For the text-containing cell, return its midpoint in [X, Y] coordinate format. 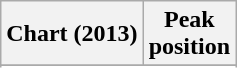
Peakposition [189, 34]
Chart (2013) [72, 34]
